Return (x, y) of the center of cell containing provided text 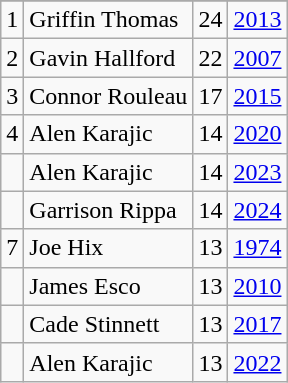
Connor Rouleau (108, 96)
2022 (258, 362)
2 (12, 58)
1 (12, 20)
17 (210, 96)
Joe Hix (108, 248)
7 (12, 248)
2015 (258, 96)
3 (12, 96)
2024 (258, 210)
James Esco (108, 286)
2020 (258, 134)
2017 (258, 324)
24 (210, 20)
2023 (258, 172)
Garrison Rippa (108, 210)
2010 (258, 286)
2013 (258, 20)
1974 (258, 248)
22 (210, 58)
Griffin Thomas (108, 20)
Gavin Hallford (108, 58)
4 (12, 134)
2007 (258, 58)
Cade Stinnett (108, 324)
